Extract the (X, Y) coordinate from the center of the cell holding the provided text.  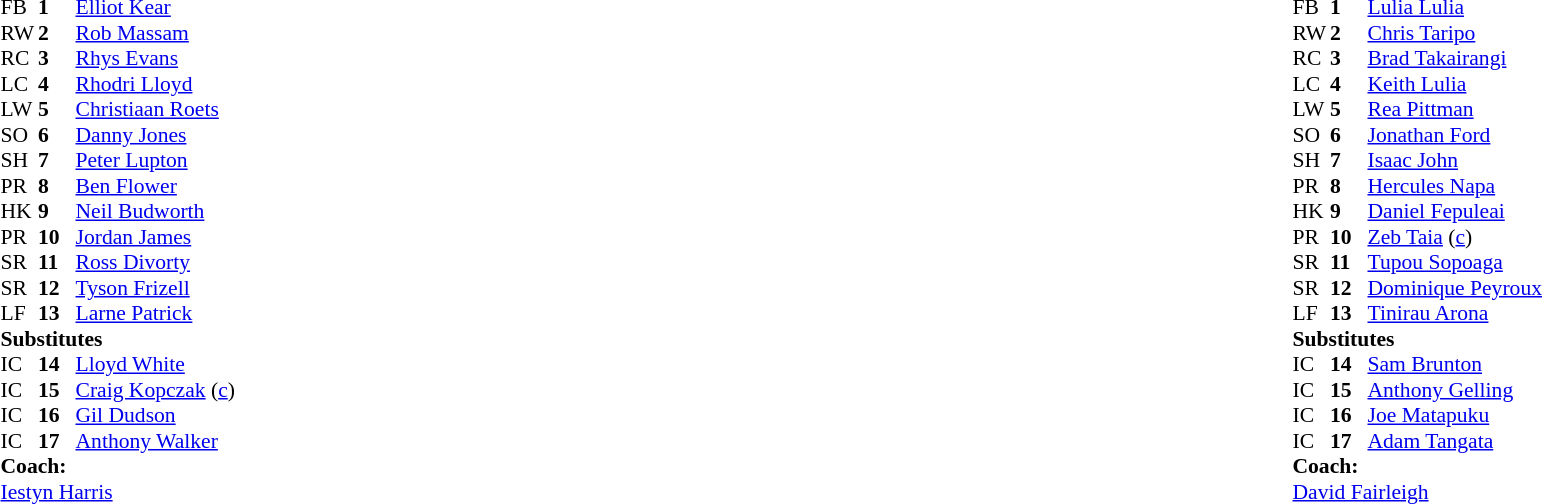
Rhys Evans (156, 59)
Rea Pittman (1454, 109)
Rhodri Lloyd (156, 84)
Larne Patrick (156, 313)
Neil Budworth (156, 211)
Danny Jones (156, 135)
Keith Lulia (1454, 84)
Ben Flower (156, 186)
Sam Brunton (1454, 365)
Anthony Walker (156, 441)
Zeb Taia (c) (1454, 237)
Adam Tangata (1454, 441)
Brad Takairangi (1454, 59)
Lloyd White (156, 365)
Christiaan Roets (156, 109)
Jonathan Ford (1454, 135)
Hercules Napa (1454, 186)
Ross Divorty (156, 263)
Daniel Fepuleai (1454, 211)
Gil Dudson (156, 415)
Tupou Sopoaga (1454, 263)
Rob Massam (156, 33)
Peter Lupton (156, 161)
Anthony Gelling (1454, 390)
Craig Kopczak (c) (156, 390)
Joe Matapuku (1454, 415)
Chris Taripo (1454, 33)
Jordan James (156, 237)
Isaac John (1454, 161)
Tyson Frizell (156, 288)
Tinirau Arona (1454, 313)
Dominique Peyroux (1454, 288)
